Detect which cell encompasses the target text, then output its [X, Y] center coordinate. 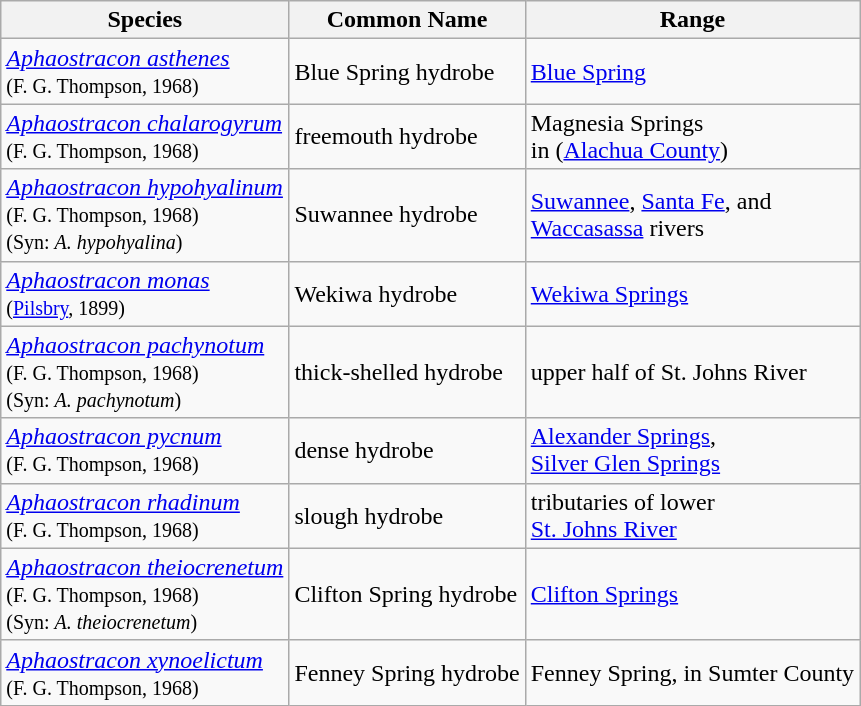
Aphaostracon pycnum(F. G. Thompson, 1968) [145, 450]
dense hydrobe [407, 450]
Aphaostracon theiocrenetum(F. G. Thompson, 1968)(Syn: A. theiocrenetum) [145, 594]
Clifton Spring hydrobe [407, 594]
freemouth hydrobe [407, 136]
Magnesia Springs in (Alachua County) [692, 136]
Wekiwa Springs [692, 294]
Alexander Springs,Silver Glen Springs [692, 450]
Range [692, 20]
Common Name [407, 20]
Aphaostracon rhadinum (F. G. Thompson, 1968) [145, 516]
Aphaostracon pachynotum (F. G. Thompson, 1968)(Syn: A. pachynotum) [145, 372]
upper half of St. Johns River [692, 372]
Fenney Spring, in Sumter County [692, 672]
Aphaostracon chalarogyrum (F. G. Thompson, 1968) [145, 136]
Suwannee hydrobe [407, 215]
Wekiwa hydrobe [407, 294]
Clifton Springs [692, 594]
Aphaostracon asthenes(F. G. Thompson, 1968) [145, 72]
Blue Spring [692, 72]
Aphaostracon hypohyalinum(F. G. Thompson, 1968) (Syn: A. hypohyalina) [145, 215]
Fenney Spring hydrobe [407, 672]
Species [145, 20]
Aphaostracon monas (Pilsbry, 1899) [145, 294]
slough hydrobe [407, 516]
tributaries of lower St. Johns River [692, 516]
thick-shelled hydrobe [407, 372]
Suwannee, Santa Fe, and Waccasassa rivers [692, 215]
Blue Spring hydrobe [407, 72]
Aphaostracon xynoelictum (F. G. Thompson, 1968) [145, 672]
